From the cell containing the given text, extract its center point as [x, y] coordinate. 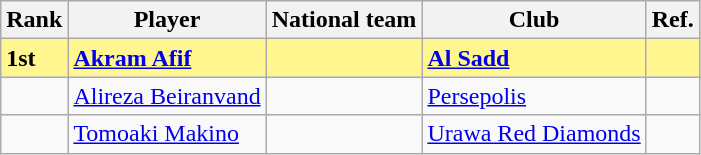
1st [34, 58]
Player [167, 20]
National team [344, 20]
Urawa Red Diamonds [534, 134]
Akram Afif [167, 58]
Alireza Beiranvand [167, 96]
Club [534, 20]
Tomoaki Makino [167, 134]
Rank [34, 20]
Ref. [672, 20]
Persepolis [534, 96]
Al Sadd [534, 58]
